For the text-containing cell, return its midpoint in [x, y] coordinate format. 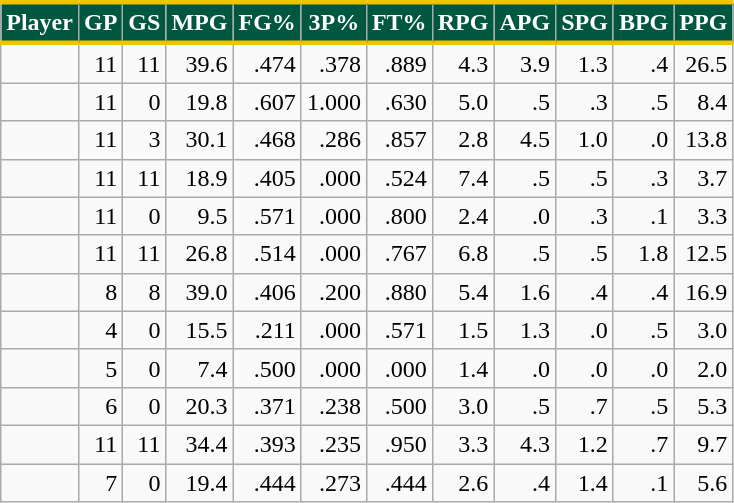
3.7 [704, 178]
3 [144, 140]
4.5 [525, 140]
.371 [267, 406]
9.5 [200, 216]
.524 [399, 178]
20.3 [200, 406]
.393 [267, 444]
FT% [399, 22]
34.4 [200, 444]
26.8 [200, 254]
RPG [463, 22]
3P% [334, 22]
1.8 [643, 254]
6.8 [463, 254]
30.1 [200, 140]
5.4 [463, 292]
16.9 [704, 292]
7 [100, 483]
.211 [267, 330]
.378 [334, 63]
13.8 [704, 140]
2.8 [463, 140]
.800 [399, 216]
1.2 [585, 444]
SPG [585, 22]
.200 [334, 292]
12.5 [704, 254]
1.5 [463, 330]
.474 [267, 63]
APG [525, 22]
1.0 [585, 140]
.607 [267, 102]
3.9 [525, 63]
15.5 [200, 330]
19.8 [200, 102]
19.4 [200, 483]
GS [144, 22]
.857 [399, 140]
39.0 [200, 292]
BPG [643, 22]
PPG [704, 22]
.238 [334, 406]
.767 [399, 254]
5.0 [463, 102]
.406 [267, 292]
9.7 [704, 444]
.468 [267, 140]
MPG [200, 22]
18.9 [200, 178]
26.5 [704, 63]
1.000 [334, 102]
8.4 [704, 102]
.880 [399, 292]
2.0 [704, 368]
.514 [267, 254]
5 [100, 368]
6 [100, 406]
.950 [399, 444]
4 [100, 330]
.286 [334, 140]
2.6 [463, 483]
.889 [399, 63]
1.6 [525, 292]
2.4 [463, 216]
5.6 [704, 483]
5.3 [704, 406]
.235 [334, 444]
.630 [399, 102]
.273 [334, 483]
Player [40, 22]
GP [100, 22]
39.6 [200, 63]
FG% [267, 22]
.405 [267, 178]
